Provide the (X, Y) coordinate of the cell's center where the given text is located.  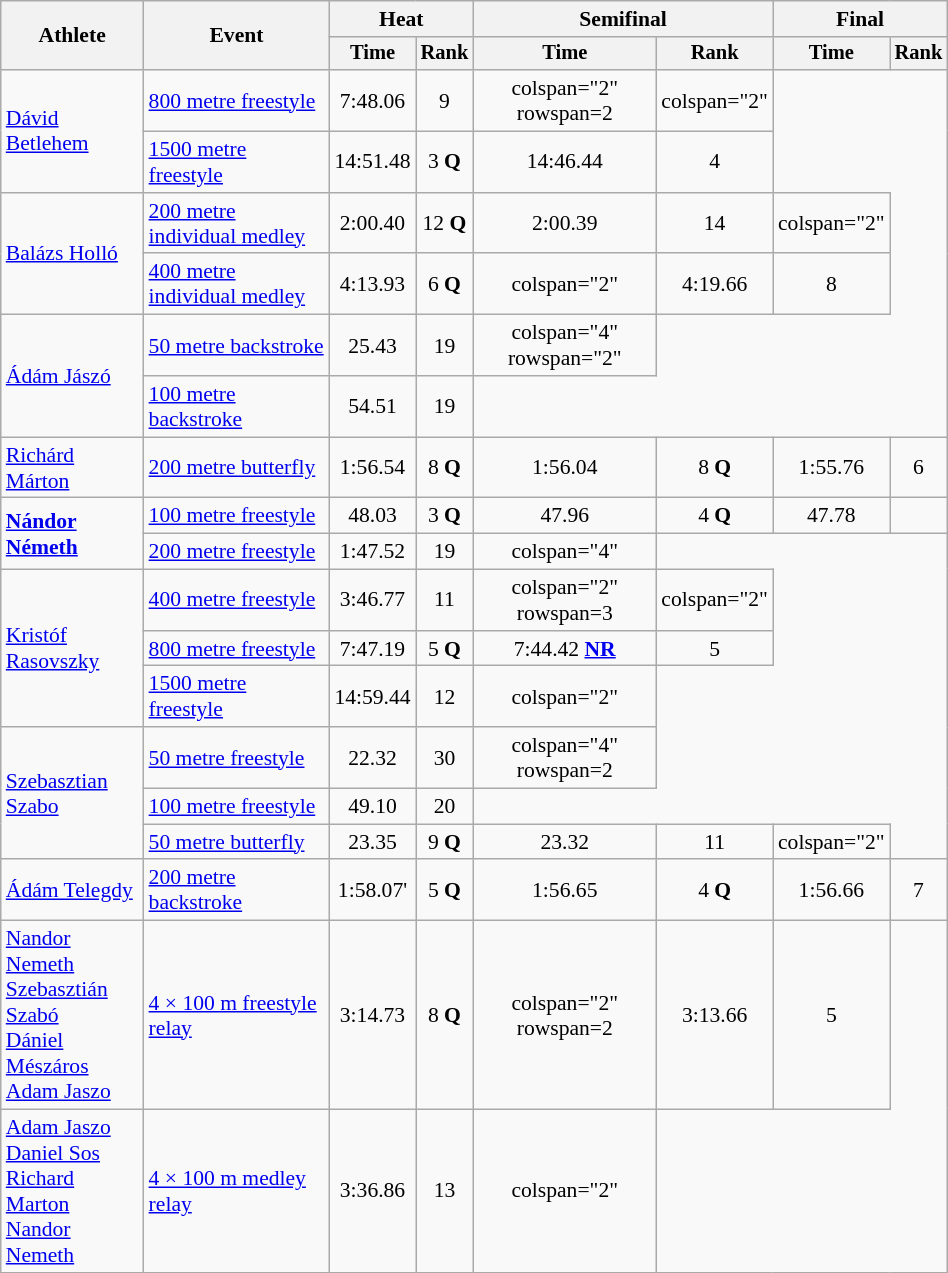
2:00.40 (372, 224)
30 (445, 758)
4:19.66 (714, 284)
23.35 (372, 842)
4 × 100 m medley relay (237, 1192)
12 Q (445, 224)
3:13.66 (714, 1016)
47.78 (832, 516)
48.03 (372, 516)
12 (445, 696)
23.32 (564, 842)
200 metre butterfly (237, 468)
1:56.54 (372, 468)
colspan="2" rowspan=3 (564, 600)
colspan="4" rowspan="2" (564, 346)
7 (919, 890)
1:58.07' (372, 890)
6 (919, 468)
Nándor Németh (72, 534)
Semifinal (623, 19)
7:44.42 NR (564, 649)
4 × 100 m freestyle relay (237, 1016)
9 (445, 100)
20 (445, 807)
colspan="4" rowspan=2 (564, 758)
49.10 (372, 807)
200 metre freestyle (237, 552)
1:56.66 (832, 890)
3:46.77 (372, 600)
3:14.73 (372, 1016)
1:56.04 (564, 468)
400 metre individual medley (237, 284)
1:55.76 (832, 468)
4:13.93 (372, 284)
Balázs Holló (72, 254)
50 metre butterfly (237, 842)
14:59.44 (372, 696)
7:48.06 (372, 100)
7:47.19 (372, 649)
Nandor Nemeth Szebasztián Szabó Dániel Mészáros Adam Jaszo (72, 1016)
47.96 (564, 516)
colspan="4" (564, 552)
1:56.65 (564, 890)
Ádám Jászó (72, 376)
Szebasztian Szabo (72, 793)
200 metre individual medley (237, 224)
100 metre backstroke (237, 406)
9 Q (445, 842)
Event (237, 36)
22.32 (372, 758)
Richárd Márton (72, 468)
1:47.52 (372, 552)
4 (714, 162)
14 (714, 224)
Ádám Telegdy (72, 890)
6 Q (445, 284)
2:00.39 (564, 224)
Final (860, 19)
25.43 (372, 346)
14:51.48 (372, 162)
Adam Jaszo Daniel Sos Richard Marton Nandor Nemeth (72, 1192)
50 metre backstroke (237, 346)
3:36.86 (372, 1192)
13 (445, 1192)
50 metre freestyle (237, 758)
54.51 (372, 406)
Dávid Betlehem (72, 131)
8 (832, 284)
Kristóf Rasovszky (72, 649)
Heat (401, 19)
Athlete (72, 36)
400 metre freestyle (237, 600)
200 metre backstroke (237, 890)
14:46.44 (564, 162)
